For the text-containing cell, return its midpoint in (X, Y) coordinate format. 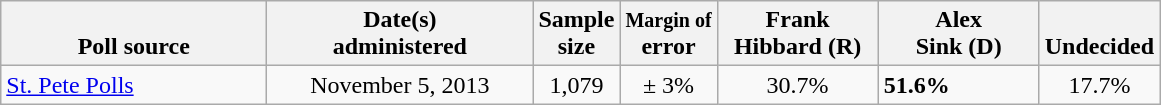
± 3% (668, 85)
St. Pete Polls (134, 85)
AlexSink (D) (958, 34)
Margin oferror (668, 34)
1,079 (576, 85)
FrankHibbard (R) (798, 34)
Poll source (134, 34)
Date(s)administered (400, 34)
51.6% (958, 85)
Undecided (1099, 34)
November 5, 2013 (400, 85)
30.7% (798, 85)
Samplesize (576, 34)
17.7% (1099, 85)
